Capture the cell that displays the provided text and extract its [X, Y] central coordinate. 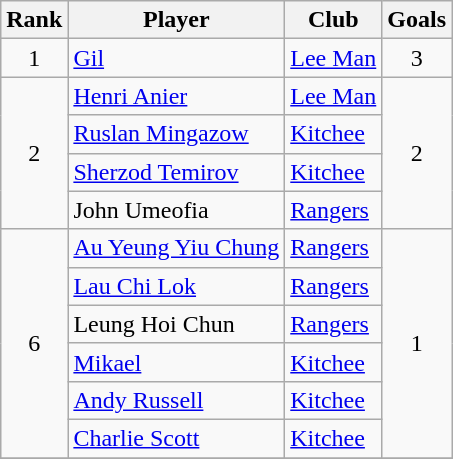
Mikael [176, 362]
Gil [176, 58]
Andy Russell [176, 400]
Goals [417, 20]
Au Yeung Yiu Chung [176, 248]
Charlie Scott [176, 438]
Henri Anier [176, 96]
Player [176, 20]
Rank [34, 20]
Sherzod Temirov [176, 172]
Lau Chi Lok [176, 286]
John Umeofia [176, 210]
3 [417, 58]
Leung Hoi Chun [176, 324]
Club [334, 20]
Ruslan Mingazow [176, 134]
6 [34, 343]
